Output the [X, Y] coordinate of the center of the cell containing the given text.  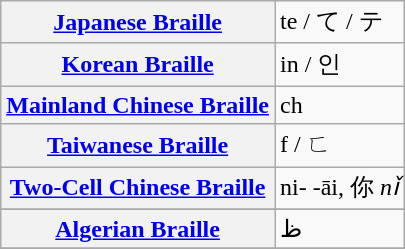
Algerian Braille [138, 229]
Japanese Braille [138, 22]
te / て / テ [338, 22]
Taiwanese Braille [138, 146]
ni- -āi, 你 nǐ [338, 188]
ظ ‎ [338, 229]
ch [338, 105]
Two-Cell Chinese Braille [138, 188]
f / ㄈ [338, 146]
Korean Braille [138, 64]
Mainland Chinese Braille [138, 105]
in / 인 [338, 64]
